Locate the cell with the specified text and output its [X, Y] center coordinate. 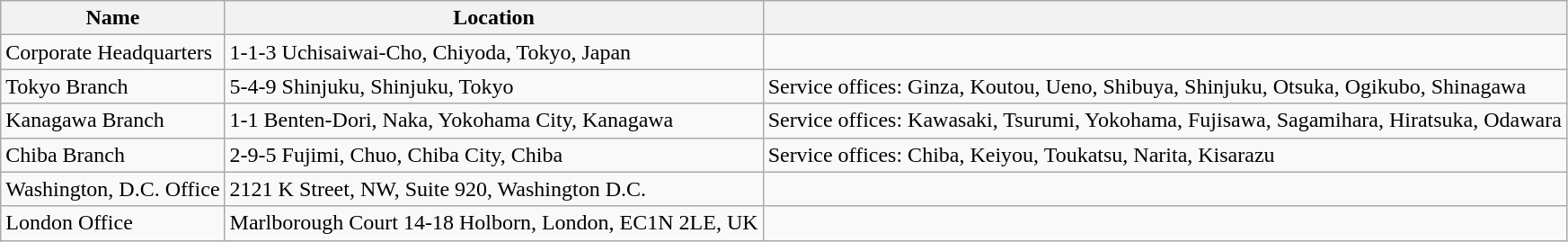
Location [494, 18]
5-4-9 Shinjuku, Shinjuku, Tokyo [494, 86]
Service offices: Ginza, Koutou, Ueno, Shibuya, Shinjuku, Otsuka, Ogikubo, Shinagawa [1165, 86]
Service offices: Kawasaki, Tsurumi, Yokohama, Fujisawa, Sagamihara, Hiratsuka, Odawara [1165, 121]
London Office [113, 223]
1-1 Benten-Dori, Naka, Yokohama City, Kanagawa [494, 121]
2121 K Street, NW, Suite 920, Washington D.C. [494, 189]
Name [113, 18]
Marlborough Court 14-18 Holborn, London, EC1N 2LE, UK [494, 223]
Corporate Headquarters [113, 52]
Kanagawa Branch [113, 121]
Service offices: Chiba, Keiyou, Toukatsu, Narita, Kisarazu [1165, 155]
2-9-5 Fujimi, Chuo, Chiba City, Chiba [494, 155]
Tokyo Branch [113, 86]
1-1-3 Uchisaiwai-Cho, Chiyoda, Tokyo, Japan [494, 52]
Washington, D.C. Office [113, 189]
Chiba Branch [113, 155]
